Provide the (X, Y) coordinate of the cell's center where the given text is located.  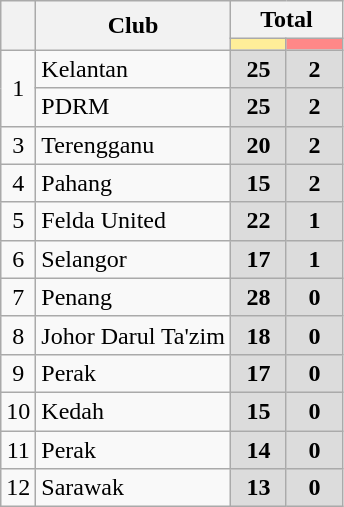
Felda United (134, 221)
10 (18, 411)
Kedah (134, 411)
18 (258, 335)
12 (18, 488)
Kelantan (134, 69)
22 (258, 221)
6 (18, 259)
14 (258, 449)
4 (18, 183)
Sarawak (134, 488)
Johor Darul Ta'zim (134, 335)
PDRM (134, 107)
Total (286, 20)
Club (134, 26)
5 (18, 221)
9 (18, 373)
Selangor (134, 259)
28 (258, 297)
13 (258, 488)
8 (18, 335)
7 (18, 297)
Terengganu (134, 145)
11 (18, 449)
Penang (134, 297)
Pahang (134, 183)
3 (18, 145)
20 (258, 145)
